Output the [x, y] coordinate of the center of the cell containing the given text.  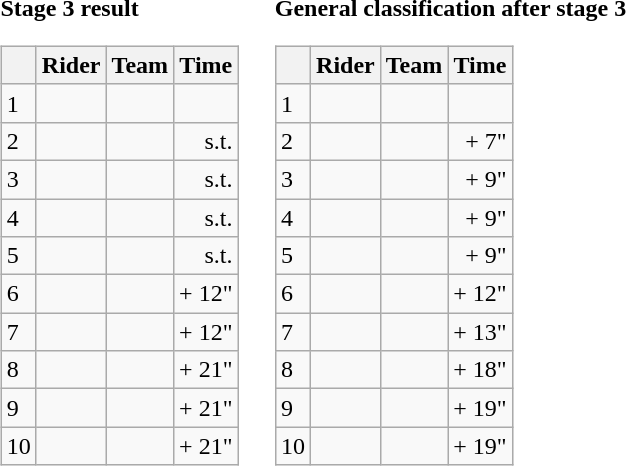
+ 7" [480, 141]
+ 13" [480, 332]
+ 18" [480, 370]
